For the text-containing cell, return its midpoint in (X, Y) coordinate format. 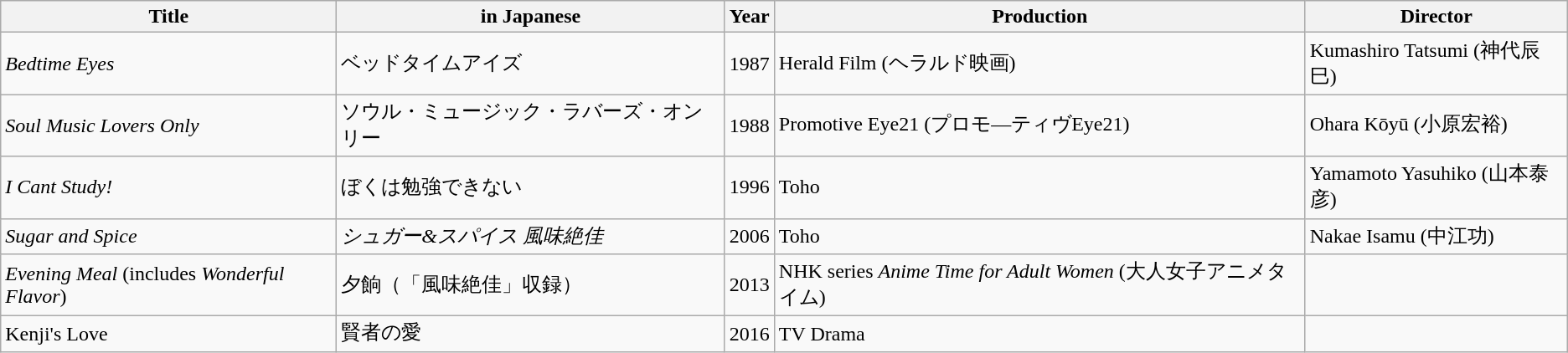
Kenji's Love (169, 335)
夕餉（「風味絶佳」収録） (531, 285)
Soul Music Lovers Only (169, 125)
シュガー&スパイス 風味絶佳 (531, 236)
2006 (749, 236)
2016 (749, 335)
Production (1039, 17)
賢者の愛 (531, 335)
Title (169, 17)
ソウル・ミュージック・ラバーズ・オンリー (531, 125)
ぼくは勉強できない (531, 187)
Promotive Eye21 (プロモ—ティヴEye21) (1039, 125)
Evening Meal (includes Wonderful Flavor) (169, 285)
Sugar and Spice (169, 236)
1987 (749, 64)
Ohara Kōyū (小原宏裕) (1436, 125)
Kumashiro Tatsumi (神代辰巳) (1436, 64)
Director (1436, 17)
in Japanese (531, 17)
TV Drama (1039, 335)
Year (749, 17)
I Cant Study! (169, 187)
1988 (749, 125)
1996 (749, 187)
NHK series Anime Time for Adult Women (大人女子アニメタイム) (1039, 285)
Herald Film (ヘラルド映画) (1039, 64)
2013 (749, 285)
Bedtime Eyes (169, 64)
Nakae Isamu (中江功) (1436, 236)
ベッドタイムアイズ (531, 64)
Yamamoto Yasuhiko (山本泰彦) (1436, 187)
